Return the (x, y) coordinate for the center point of the cell that contains the specified text.  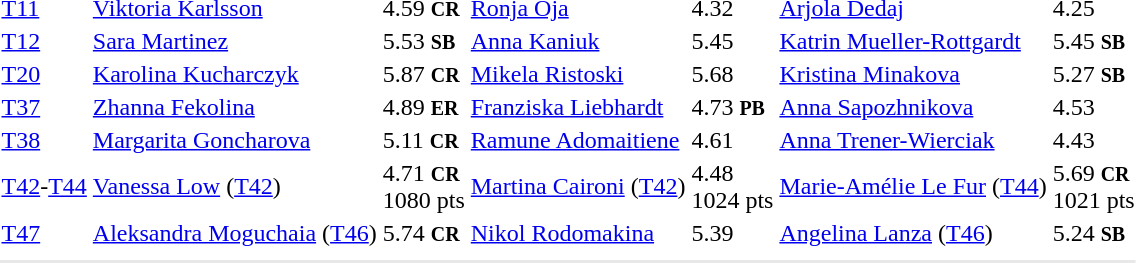
Vanessa Low (T42) (234, 186)
T42-T44 (44, 186)
5.39 (732, 233)
Anna Trener-Wierciak (913, 140)
Mikela Ristoski (578, 74)
T12 (44, 41)
Margarita Goncharova (234, 140)
Sara Martinez (234, 41)
4.43 (1094, 140)
Zhanna Fekolina (234, 107)
5.11 CR (424, 140)
5.87 CR (424, 74)
T37 (44, 107)
Marie-Amélie Le Fur (T44) (913, 186)
5.68 (732, 74)
5.24 SB (1094, 233)
4.71 CR1080 pts (424, 186)
T47 (44, 233)
T38 (44, 140)
4.89 ER (424, 107)
Aleksandra Moguchaia (T46) (234, 233)
Anna Kaniuk (578, 41)
5.74 CR (424, 233)
5.27 SB (1094, 74)
Martina Caironi (T42) (578, 186)
Nikol Rodomakina (578, 233)
5.45 SB (1094, 41)
5.69 CR1021 pts (1094, 186)
T20 (44, 74)
Kristina Minakova (913, 74)
Franziska Liebhardt (578, 107)
5.45 (732, 41)
Karolina Kucharczyk (234, 74)
Katrin Mueller-Rottgardt (913, 41)
Ramune Adomaitiene (578, 140)
Anna Sapozhnikova (913, 107)
Angelina Lanza (T46) (913, 233)
4.73 PB (732, 107)
5.53 SB (424, 41)
4.61 (732, 140)
4.481024 pts (732, 186)
4.53 (1094, 107)
